Return [x, y] of the center of cell containing provided text 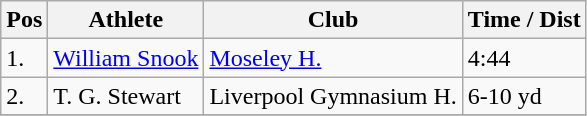
2. [24, 96]
Moseley H. [333, 58]
Liverpool Gymnasium H. [333, 96]
T. G. Stewart [126, 96]
4:44 [524, 58]
William Snook [126, 58]
1. [24, 58]
Time / Dist [524, 20]
Athlete [126, 20]
Pos [24, 20]
6-10 yd [524, 96]
Club [333, 20]
